Extract the (X, Y) coordinate from the center of the cell holding the provided text.  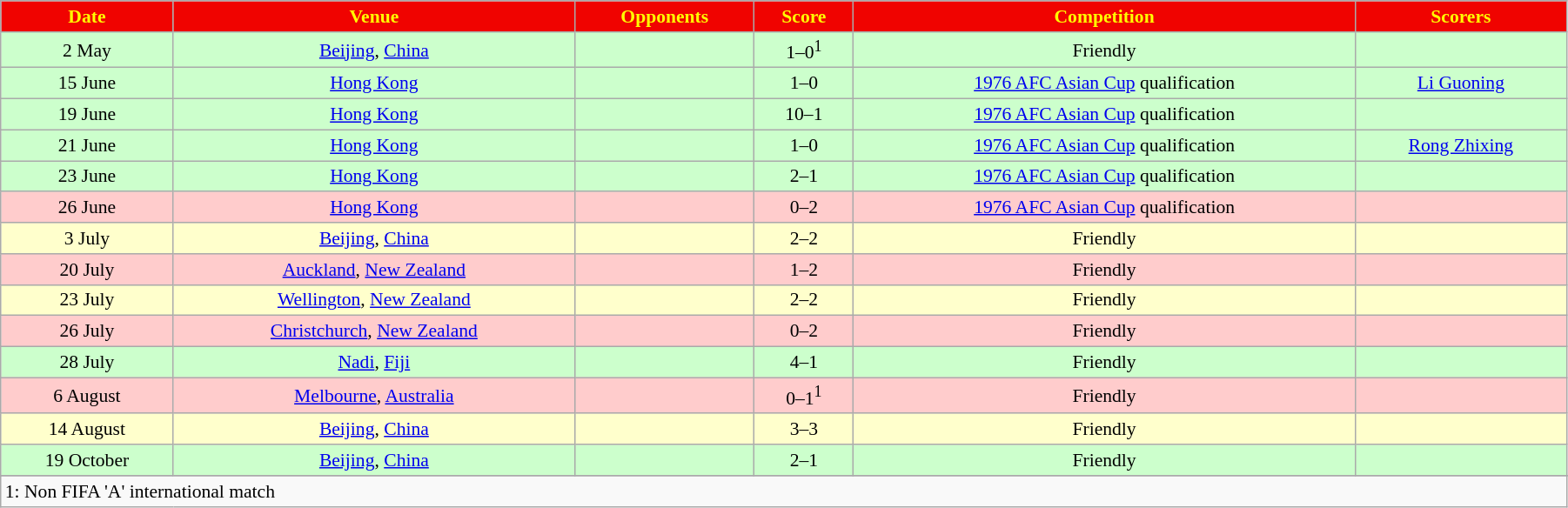
Christchurch, New Zealand (374, 331)
23 July (87, 300)
1: Non FIFA 'A' international match (784, 491)
1–2 (804, 270)
26 June (87, 208)
Score (804, 17)
26 July (87, 331)
21 June (87, 145)
Li Guoning (1460, 84)
Date (87, 17)
1–01 (804, 50)
Scorers (1460, 17)
15 June (87, 84)
28 July (87, 363)
3–3 (804, 430)
23 June (87, 177)
Rong Zhixing (1460, 145)
14 August (87, 430)
Melbourne, Australia (374, 395)
Opponents (665, 17)
2 May (87, 50)
19 June (87, 115)
Venue (374, 17)
6 August (87, 395)
Competition (1104, 17)
10–1 (804, 115)
4–1 (804, 363)
0–11 (804, 395)
Wellington, New Zealand (374, 300)
Nadi, Fiji (374, 363)
20 July (87, 270)
3 July (87, 238)
19 October (87, 460)
Auckland, New Zealand (374, 270)
